Extract the [x, y] coordinate from the center of the cell holding the provided text.  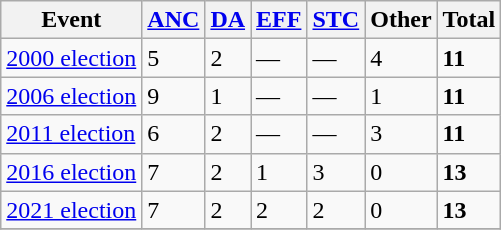
2016 election [72, 172]
Other [401, 20]
6 [174, 134]
5 [174, 58]
Total [469, 20]
EFF [279, 20]
2000 election [72, 58]
2006 election [72, 96]
9 [174, 96]
DA [228, 20]
2011 election [72, 134]
ANC [174, 20]
4 [401, 58]
2021 election [72, 210]
STC [336, 20]
Event [72, 20]
